Provide the (X, Y) coordinate of the cell's center where the given text is located.  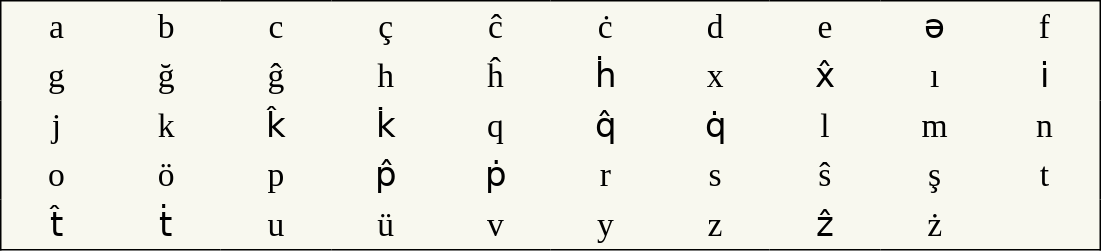
x̂ (825, 76)
n (1046, 125)
ç (386, 26)
i̇ (1046, 76)
t (1046, 175)
ĝ (276, 76)
ṗ (496, 175)
v (496, 225)
ü (386, 225)
s (715, 175)
ĥ (496, 76)
k̂ (276, 125)
ż (935, 225)
j (56, 125)
o (56, 175)
z (715, 225)
ı (935, 76)
b (166, 26)
u (276, 225)
f (1046, 26)
ğ (166, 76)
q̂ (605, 125)
g (56, 76)
ċ (605, 26)
t̂ (56, 225)
p̂ (386, 175)
ŝ (825, 175)
c (276, 26)
ẑ (825, 225)
a (56, 26)
ḣ (605, 76)
k (166, 125)
ş (935, 175)
y (605, 225)
m (935, 125)
p (276, 175)
e (825, 26)
r (605, 175)
q (496, 125)
ə (935, 26)
h (386, 76)
d (715, 26)
ṫ (166, 225)
l (825, 125)
q̇ (715, 125)
k̇ (386, 125)
ö (166, 175)
x (715, 76)
ĉ (496, 26)
